Detect which cell encompasses the target text, then output its (X, Y) center coordinate. 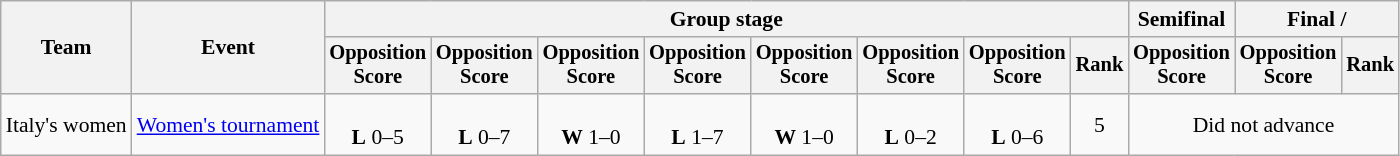
Team (66, 48)
Event (228, 48)
Group stage (726, 19)
L 0–7 (484, 124)
5 (1100, 124)
L 1–7 (698, 124)
Semifinal (1182, 19)
L 0–6 (1018, 124)
Final / (1317, 19)
L 0–2 (910, 124)
Did not advance (1264, 124)
Women's tournament (228, 124)
L 0–5 (378, 124)
Italy's women (66, 124)
